Search for the cell housing the specified text and yield its [x, y] center coordinate. 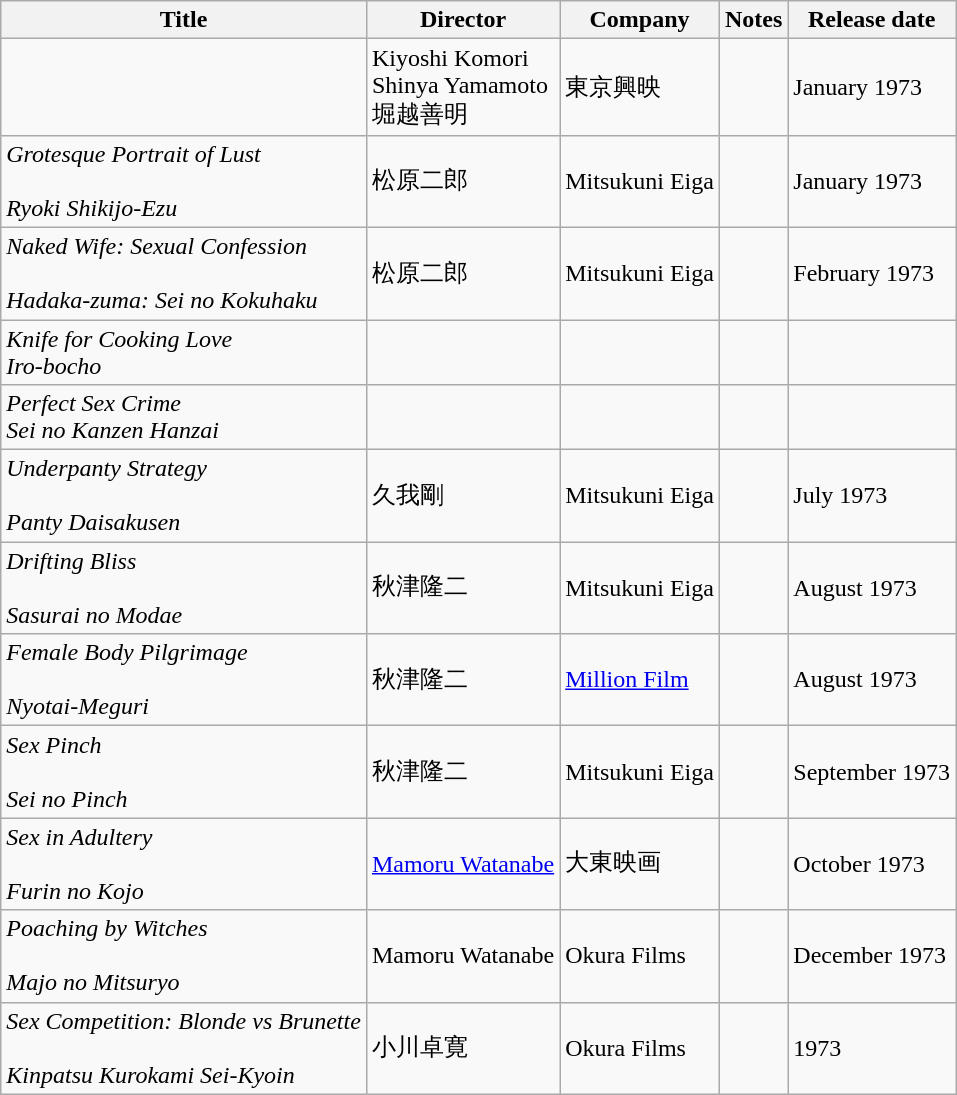
December 1973 [872, 956]
July 1973 [872, 496]
Underpanty StrategyPanty Daisakusen [184, 496]
大東映画 [640, 864]
久我剛 [462, 496]
Release date [872, 20]
小川卓寛 [462, 1048]
Sex in AdulteryFurin no Kojo [184, 864]
Female Body PilgrimageNyotai-Meguri [184, 680]
Naked Wife: Sexual ConfessionHadaka-zuma: Sei no Kokuhaku [184, 273]
Sex PinchSei no Pinch [184, 772]
Company [640, 20]
Drifting BlissSasurai no Modae [184, 588]
Notes [753, 20]
October 1973 [872, 864]
Kiyoshi KomoriShinya Yamamoto堀越善明 [462, 88]
September 1973 [872, 772]
Sex Competition: Blonde vs BrunetteKinpatsu Kurokami Sei-Kyoin [184, 1048]
東京興映 [640, 88]
Grotesque Portrait of LustRyoki Shikijo-Ezu [184, 181]
Title [184, 20]
Perfect Sex CrimeSei no Kanzen Hanzai [184, 418]
Knife for Cooking LoveIro-bocho [184, 352]
February 1973 [872, 273]
Poaching by WitchesMajo no Mitsuryo [184, 956]
Million Film [640, 680]
Director [462, 20]
1973 [872, 1048]
